Provide the (x, y) coordinate of the cell's center where the given text is located.  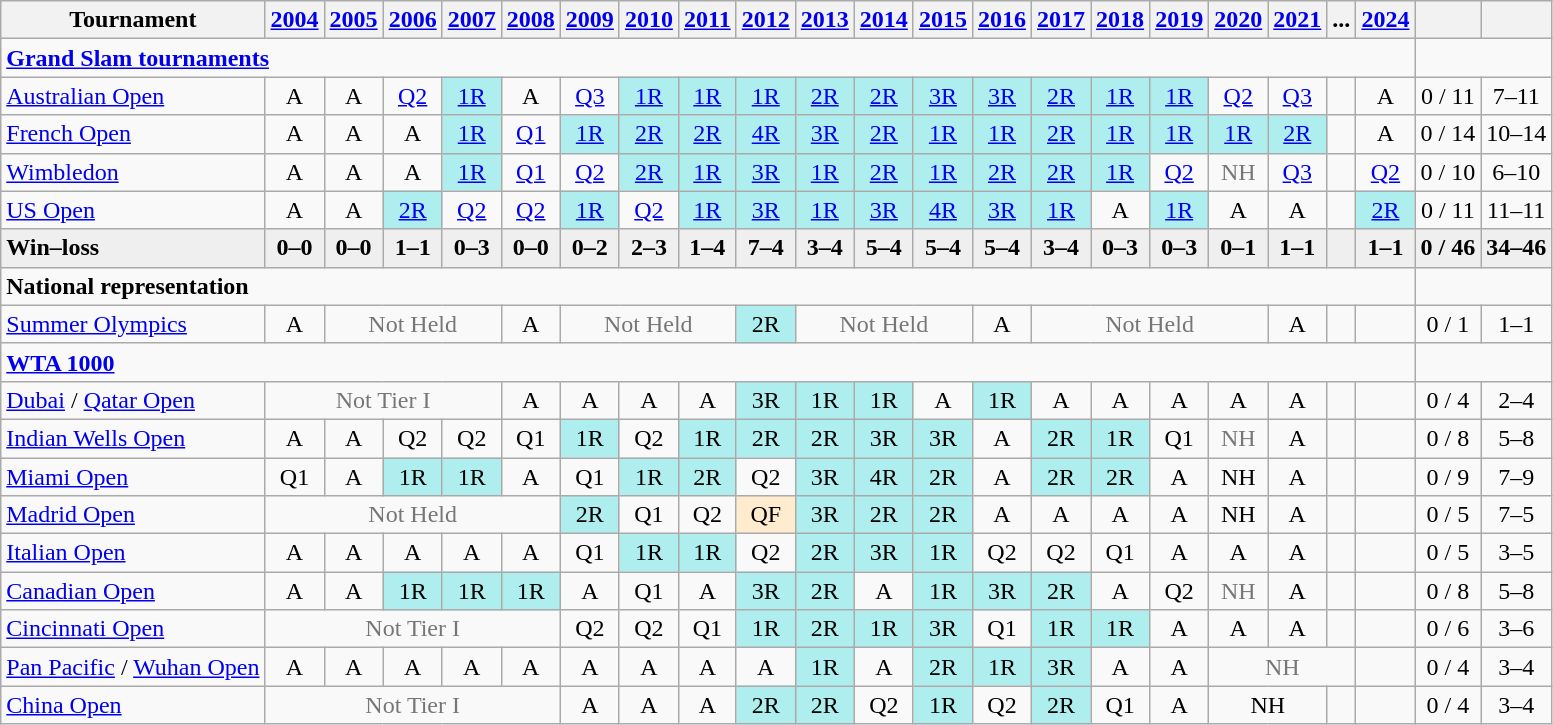
National representation (708, 286)
2–3 (648, 248)
7–5 (1516, 515)
7–4 (766, 248)
0–1 (1238, 248)
1–4 (707, 248)
QF (766, 515)
2020 (1238, 20)
WTA 1000 (708, 362)
0 / 14 (1448, 134)
Indian Wells Open (133, 438)
2–4 (1516, 400)
Italian Open (133, 553)
China Open (133, 705)
3–6 (1516, 629)
0 / 10 (1448, 172)
2009 (590, 20)
7–11 (1516, 96)
2024 (1386, 20)
7–9 (1516, 477)
Australian Open (133, 96)
Canadian Open (133, 591)
2006 (412, 20)
Win–loss (133, 248)
2008 (530, 20)
0 / 9 (1448, 477)
2019 (1180, 20)
11–11 (1516, 210)
0–2 (590, 248)
3–5 (1516, 553)
2004 (294, 20)
2017 (1062, 20)
Pan Pacific / Wuhan Open (133, 667)
2007 (472, 20)
Summer Olympics (133, 324)
2011 (707, 20)
2015 (942, 20)
0 / 1 (1448, 324)
0 / 46 (1448, 248)
Grand Slam tournaments (708, 58)
French Open (133, 134)
2010 (648, 20)
6–10 (1516, 172)
... (1342, 20)
2014 (884, 20)
2018 (1120, 20)
Miami Open (133, 477)
2013 (824, 20)
2005 (354, 20)
US Open (133, 210)
2016 (1002, 20)
Wimbledon (133, 172)
Cincinnati Open (133, 629)
Madrid Open (133, 515)
Tournament (133, 20)
34–46 (1516, 248)
2012 (766, 20)
10–14 (1516, 134)
2021 (1298, 20)
Dubai / Qatar Open (133, 400)
0 / 6 (1448, 629)
